Return (x, y) of the center of cell containing provided text 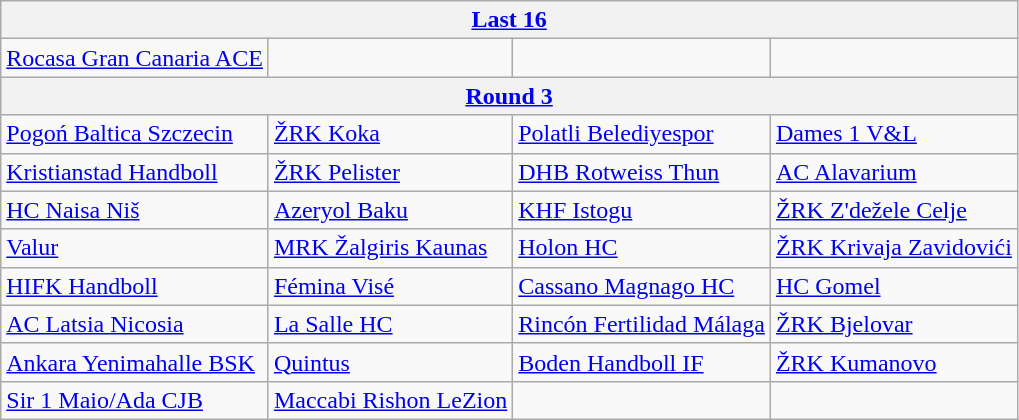
DHB Rotweiss Thun (642, 172)
Fémina Visé (390, 286)
Dames 1 V&L (894, 134)
Round 3 (510, 96)
Maccabi Rishon LeZion (390, 400)
Holon HC (642, 248)
Quintus (390, 362)
Boden Handboll IF (642, 362)
Ankara Yenimahalle BSK (135, 362)
HIFK Handboll (135, 286)
Pogoń Baltica Szczecin (135, 134)
Rincón Fertilidad Málaga (642, 324)
MRK Žalgiris Kaunas (390, 248)
Rocasa Gran Canaria ACE (135, 58)
ŽRK Bjelovar (894, 324)
ŽRK Krivaja Zavidovići (894, 248)
ŽRK Z'dežele Celje (894, 210)
AC Alavarium (894, 172)
HC Gomel (894, 286)
Last 16 (510, 20)
KHF Istogu (642, 210)
Polatli Belediyespor (642, 134)
Valur (135, 248)
Kristianstad Handboll (135, 172)
Sir 1 Maio/Ada CJB (135, 400)
La Salle HC (390, 324)
ŽRK Kumanovo (894, 362)
HC Naisa Niš (135, 210)
ŽRK Koka (390, 134)
Azeryol Baku (390, 210)
ŽRK Pelister (390, 172)
AC Latsia Nicosia (135, 324)
Cassano Magnago HC (642, 286)
